For the text-containing cell, return its midpoint in [X, Y] coordinate format. 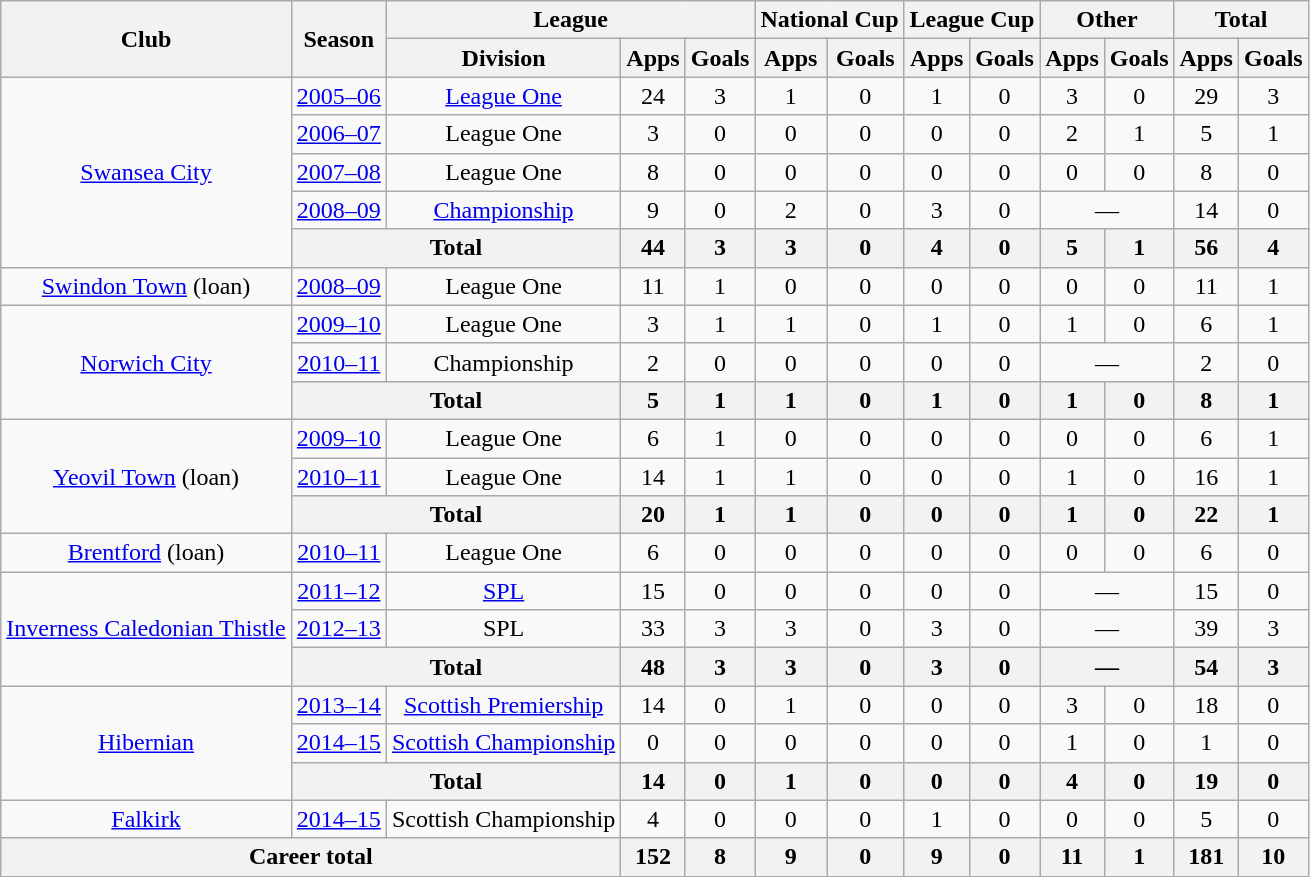
181 [1206, 857]
Career total [311, 857]
33 [653, 629]
Swansea City [146, 172]
2013–14 [338, 705]
44 [653, 248]
Other [1107, 20]
Falkirk [146, 819]
29 [1206, 96]
10 [1273, 857]
National Cup [830, 20]
2005–06 [338, 96]
Club [146, 39]
Season [338, 39]
Brentford (loan) [146, 553]
2011–12 [338, 591]
22 [1206, 515]
16 [1206, 477]
54 [1206, 667]
152 [653, 857]
Norwich City [146, 362]
2007–08 [338, 172]
19 [1206, 781]
Scottish Premiership [503, 705]
Yeovil Town (loan) [146, 476]
39 [1206, 629]
Inverness Caledonian Thistle [146, 629]
20 [653, 515]
24 [653, 96]
48 [653, 667]
2012–13 [338, 629]
League [570, 20]
Hibernian [146, 743]
Swindon Town (loan) [146, 286]
League Cup [972, 20]
Division [503, 58]
18 [1206, 705]
2006–07 [338, 134]
56 [1206, 248]
